Extract the [x, y] coordinate from the center of the cell holding the provided text.  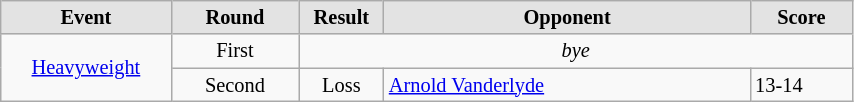
bye [576, 51]
Heavyweight [86, 68]
Result [342, 17]
Loss [342, 85]
Round [235, 17]
Arnold Vanderlyde [567, 85]
13-14 [801, 85]
Opponent [567, 17]
Event [86, 17]
First [235, 51]
Score [801, 17]
Second [235, 85]
